Pinpoint the cell where the given text exists, returning its (X, Y) midpoint coordinate. 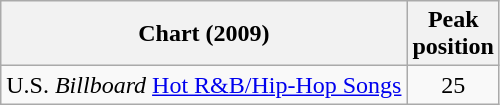
Peakposition (453, 34)
Chart (2009) (204, 34)
U.S. Billboard Hot R&B/Hip-Hop Songs (204, 85)
25 (453, 85)
